Identify which cell holds the provided text, then report its [X, Y] central coordinate. 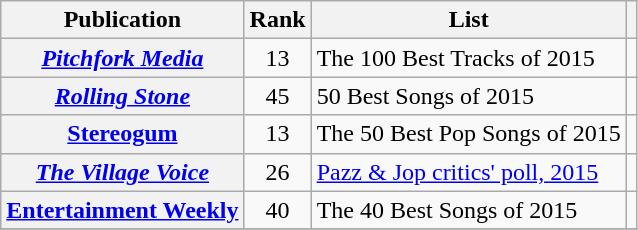
The 100 Best Tracks of 2015 [468, 58]
Entertainment Weekly [122, 210]
Pitchfork Media [122, 58]
List [468, 20]
Rank [278, 20]
The Village Voice [122, 172]
The 50 Best Pop Songs of 2015 [468, 134]
Stereogum [122, 134]
40 [278, 210]
50 Best Songs of 2015 [468, 96]
The 40 Best Songs of 2015 [468, 210]
Pazz & Jop critics' poll, 2015 [468, 172]
45 [278, 96]
Rolling Stone [122, 96]
Publication [122, 20]
26 [278, 172]
